Identify which cell holds the provided text, then report its (X, Y) central coordinate. 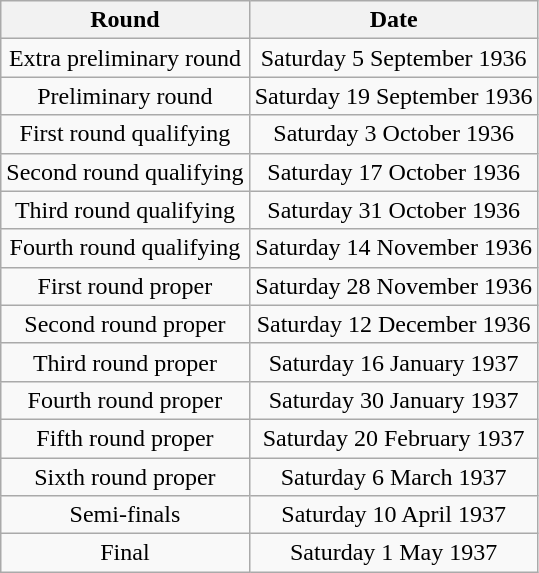
Semi-finals (125, 515)
Final (125, 553)
First round proper (125, 286)
First round qualifying (125, 134)
Fifth round proper (125, 438)
Fourth round proper (125, 400)
Saturday 16 January 1937 (394, 362)
Sixth round proper (125, 477)
Preliminary round (125, 96)
Saturday 20 February 1937 (394, 438)
Second round qualifying (125, 172)
Saturday 17 October 1936 (394, 172)
Third round proper (125, 362)
Saturday 12 December 1936 (394, 324)
Round (125, 20)
Saturday 30 January 1937 (394, 400)
Saturday 10 April 1937 (394, 515)
Fourth round qualifying (125, 248)
Saturday 28 November 1936 (394, 286)
Third round qualifying (125, 210)
Extra preliminary round (125, 58)
Saturday 3 October 1936 (394, 134)
Second round proper (125, 324)
Saturday 1 May 1937 (394, 553)
Saturday 6 March 1937 (394, 477)
Saturday 14 November 1936 (394, 248)
Date (394, 20)
Saturday 5 September 1936 (394, 58)
Saturday 31 October 1936 (394, 210)
Saturday 19 September 1936 (394, 96)
